For the text-containing cell, return its midpoint in (x, y) coordinate format. 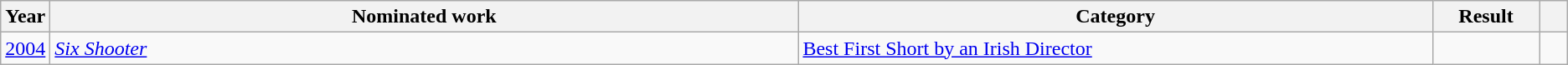
Category (1116, 17)
Result (1486, 17)
Six Shooter (424, 48)
Best First Short by an Irish Director (1116, 48)
2004 (25, 48)
Nominated work (424, 17)
Year (25, 17)
